From the cell containing the given text, extract its center point as (x, y) coordinate. 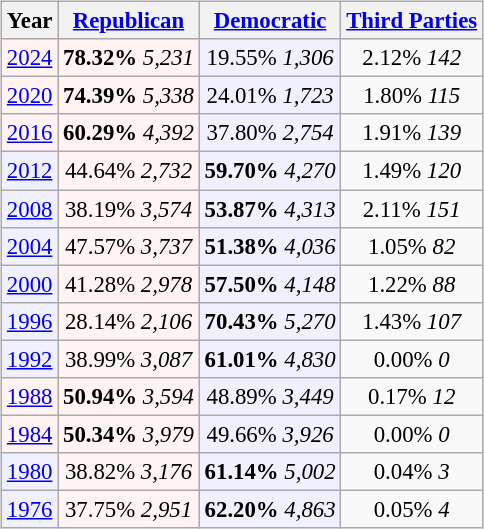
Year (30, 21)
0.17% 12 (412, 396)
49.66% 3,926 (270, 434)
53.87% 4,313 (270, 209)
1.22% 88 (412, 284)
1996 (30, 321)
38.19% 3,574 (129, 209)
Democratic (270, 21)
2000 (30, 284)
19.55% 1,306 (270, 58)
1984 (30, 434)
0.04% 3 (412, 472)
Republican (129, 21)
1.80% 115 (412, 96)
44.64% 2,732 (129, 171)
62.20% 4,863 (270, 509)
2016 (30, 133)
1988 (30, 396)
37.75% 2,951 (129, 509)
2012 (30, 171)
48.89% 3,449 (270, 396)
61.14% 5,002 (270, 472)
2024 (30, 58)
78.32% 5,231 (129, 58)
1.43% 107 (412, 321)
70.43% 5,270 (270, 321)
50.94% 3,594 (129, 396)
2020 (30, 96)
41.28% 2,978 (129, 284)
1976 (30, 509)
38.82% 3,176 (129, 472)
50.34% 3,979 (129, 434)
1.91% 139 (412, 133)
2.12% 142 (412, 58)
59.70% 4,270 (270, 171)
Third Parties (412, 21)
38.99% 3,087 (129, 359)
1992 (30, 359)
2004 (30, 246)
2008 (30, 209)
1.05% 82 (412, 246)
2.11% 151 (412, 209)
57.50% 4,148 (270, 284)
47.57% 3,737 (129, 246)
51.38% 4,036 (270, 246)
74.39% 5,338 (129, 96)
28.14% 2,106 (129, 321)
60.29% 4,392 (129, 133)
61.01% 4,830 (270, 359)
1980 (30, 472)
0.05% 4 (412, 509)
1.49% 120 (412, 171)
24.01% 1,723 (270, 96)
37.80% 2,754 (270, 133)
